Return the [X, Y] coordinate for the center point of the cell that contains the specified text.  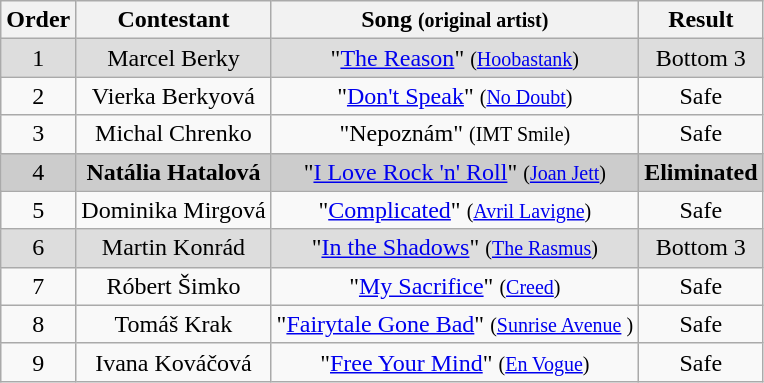
"In the Shadows" (The Rasmus) [455, 248]
Natália Hatalová [174, 172]
"Complicated" (Avril Lavigne) [455, 210]
3 [38, 134]
Marcel Berky [174, 58]
8 [38, 324]
Ivana Kováčová [174, 362]
Order [38, 20]
"Nepoznám" (IMT Smile) [455, 134]
"The Reason" (Hoobastank) [455, 58]
Result [701, 20]
Michal Chrenko [174, 134]
5 [38, 210]
7 [38, 286]
Contestant [174, 20]
Tomáš Krak [174, 324]
"My Sacrifice" (Creed) [455, 286]
6 [38, 248]
Dominika Mirgová [174, 210]
Song (original artist) [455, 20]
4 [38, 172]
Eliminated [701, 172]
"Free Your Mind" (En Vogue) [455, 362]
"I Love Rock 'n' Roll" (Joan Jett) [455, 172]
"Fairytale Gone Bad" (Sunrise Avenue ) [455, 324]
1 [38, 58]
Róbert Šimko [174, 286]
Vierka Berkyová [174, 96]
Martin Konrád [174, 248]
"Don't Speak" (No Doubt) [455, 96]
9 [38, 362]
2 [38, 96]
